Return the [X, Y] coordinate for the center point of the cell that contains the specified text.  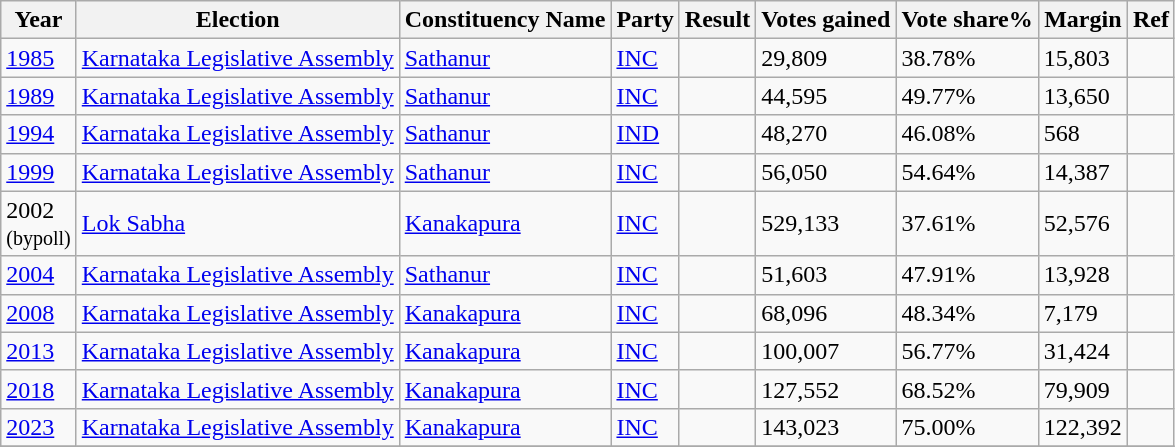
2002 (bypoll) [38, 224]
54.64% [967, 172]
Result [717, 20]
2008 [38, 313]
49.77% [967, 96]
68.52% [967, 389]
529,133 [826, 224]
37.61% [967, 224]
Lok Sabha [238, 224]
46.08% [967, 134]
100,007 [826, 351]
79,909 [1082, 389]
Year [38, 20]
1999 [38, 172]
IND [645, 134]
143,023 [826, 427]
13,928 [1082, 275]
31,424 [1082, 351]
Votes gained [826, 20]
56,050 [826, 172]
29,809 [826, 58]
1994 [38, 134]
51,603 [826, 275]
2013 [38, 351]
Vote share% [967, 20]
48,270 [826, 134]
47.91% [967, 275]
122,392 [1082, 427]
56.77% [967, 351]
14,387 [1082, 172]
2004 [38, 275]
44,595 [826, 96]
568 [1082, 134]
2018 [38, 389]
38.78% [967, 58]
127,552 [826, 389]
75.00% [967, 427]
Party [645, 20]
7,179 [1082, 313]
1989 [38, 96]
52,576 [1082, 224]
2023 [38, 427]
Constituency Name [505, 20]
15,803 [1082, 58]
13,650 [1082, 96]
48.34% [967, 313]
Election [238, 20]
Ref [1150, 20]
1985 [38, 58]
68,096 [826, 313]
Margin [1082, 20]
